Output the (X, Y) coordinate of the center of the cell containing the given text.  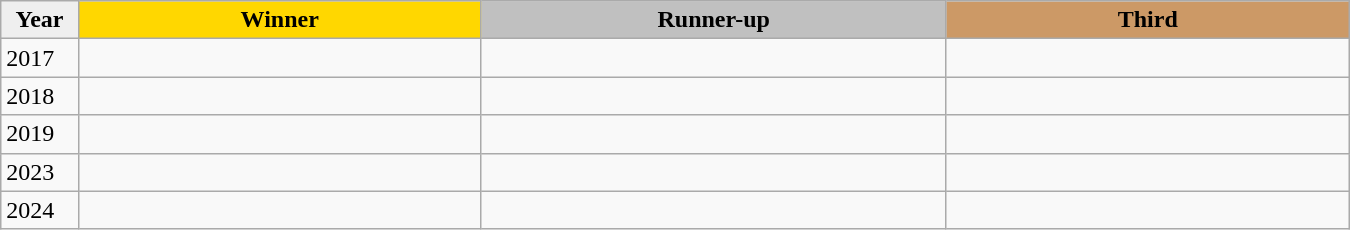
Year (40, 20)
2018 (40, 96)
2023 (40, 172)
Third (1148, 20)
2017 (40, 58)
2019 (40, 134)
2024 (40, 210)
Winner (280, 20)
Runner-up (714, 20)
